For the text-containing cell, return its midpoint in (x, y) coordinate format. 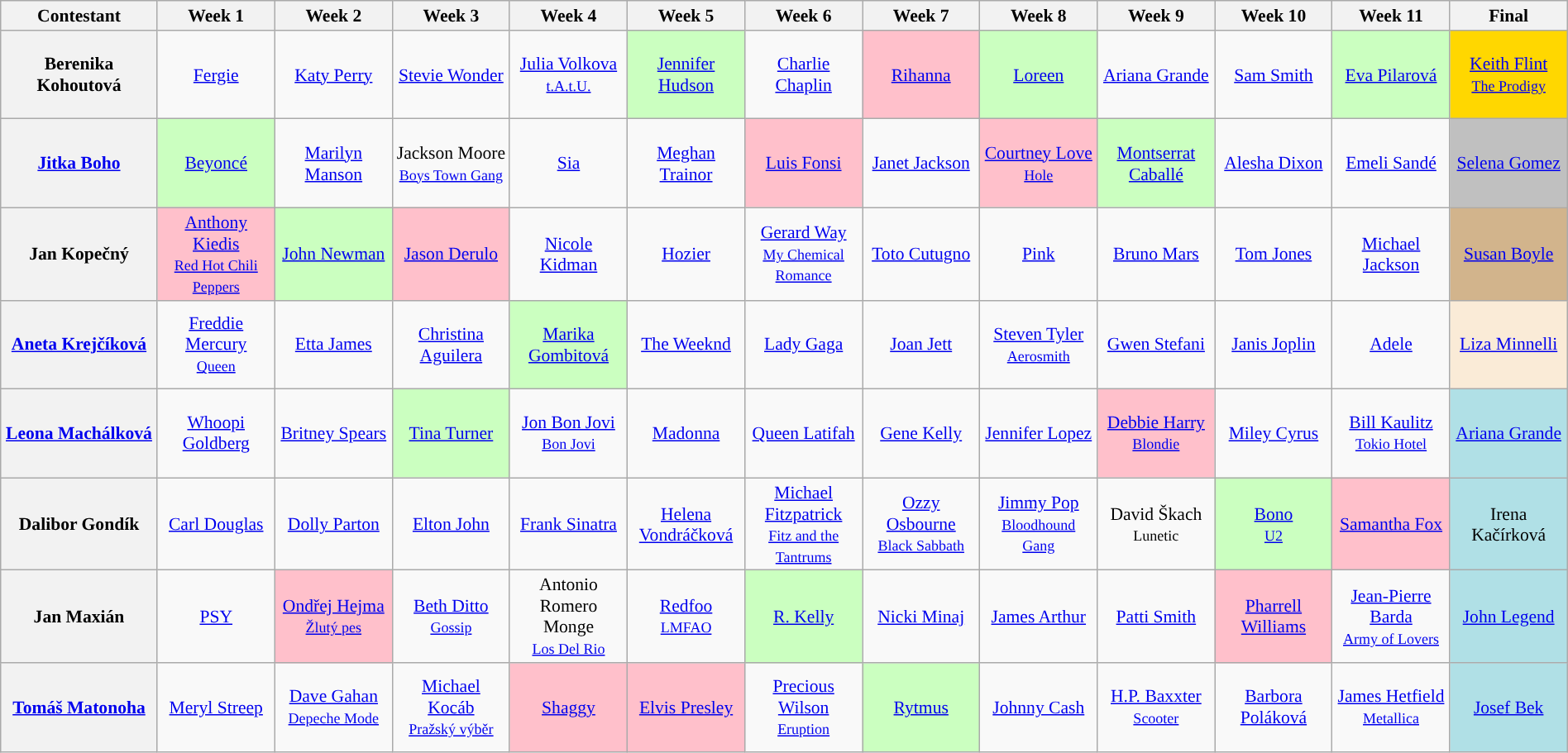
Tom Jones (1274, 254)
Meryl Streep (216, 708)
Steven Tyler Aerosmith (1039, 346)
Jan Maxián (79, 617)
Janis Joplin (1274, 346)
Johnny Cash (1039, 708)
Charlie Chaplin (804, 74)
Christina Aguilera (451, 346)
Keith Flint The Prodigy (1508, 74)
Bill Kaulitz Tokio Hotel (1391, 433)
Loreen (1039, 74)
Janet Jackson (921, 164)
Rytmus (921, 708)
Susan Boyle (1508, 254)
David Škach Lunetic (1156, 524)
Contestant (79, 16)
Week 3 (451, 16)
Selena Gomez (1508, 164)
Jean-Pierre Barda Army of Lovers (1391, 617)
Gene Kelly (921, 433)
John Legend (1508, 617)
Montserrat Caballé (1156, 164)
Hozier (686, 254)
Ondřej Hejma Žlutý pes (333, 617)
Elton John (451, 524)
Debbie Harry Blondie (1156, 433)
R. Kelly (804, 617)
Week 11 (1391, 16)
Freddie Mercury Queen (216, 346)
John Newman (333, 254)
Bruno Mars (1156, 254)
Toto Cutugno (921, 254)
Pharrell Williams (1274, 617)
Beyoncé (216, 164)
Marika Gombitová (568, 346)
Jackson Moore Boys Town Gang (451, 164)
Adele (1391, 346)
Etta James (333, 346)
Julia Volkova t.A.t.U. (568, 74)
Ozzy Osbourne Black Sabbath (921, 524)
Dave Gahan Depeche Mode (333, 708)
Jan Kopečný (79, 254)
James Hetfield Metallica (1391, 708)
Jennifer Lopez (1039, 433)
Week 4 (568, 16)
Week 1 (216, 16)
Shaggy (568, 708)
Redfoo LMFAO (686, 617)
Jimmy Pop Bloodhound Gang (1039, 524)
Precious Wilson Eruption (804, 708)
Liza Minnelli (1508, 346)
Whoopi Goldberg (216, 433)
Week 7 (921, 16)
Berenika Kohoutová (79, 74)
Patti Smith (1156, 617)
Josef Bek (1508, 708)
Tina Turner (451, 433)
Final (1508, 16)
Jennifer Hudson (686, 74)
Week 10 (1274, 16)
Stevie Wonder (451, 74)
Luis Fonsi (804, 164)
Dalibor Gondík (79, 524)
Helena Vondráčková (686, 524)
Meghan Trainor (686, 164)
Fergie (216, 74)
Gerard Way My Chemical Romance (804, 254)
Jon Bon Jovi Bon Jovi (568, 433)
Miley Cyrus (1274, 433)
Sia (568, 164)
Aneta Krejčíková (79, 346)
Beth Ditto Gossip (451, 617)
Antonio Romero Monge Los Del Rio (568, 617)
Elvis Presley (686, 708)
Dolly Parton (333, 524)
H.P. Baxxter Scooter (1156, 708)
Emeli Sandé (1391, 164)
PSY (216, 617)
Samantha Fox (1391, 524)
Madonna (686, 433)
James Arthur (1039, 617)
Week 8 (1039, 16)
Nicki Minaj (921, 617)
Anthony Kiedis Red Hot Chili Peppers (216, 254)
Leona Machálková (79, 433)
Week 5 (686, 16)
Barbora Poláková (1274, 708)
Alesha Dixon (1274, 164)
Jitka Boho (79, 164)
Queen Latifah (804, 433)
Michael Jackson (1391, 254)
Irena Kačírková (1508, 524)
Joan Jett (921, 346)
Pink (1039, 254)
Week 6 (804, 16)
Carl Douglas (216, 524)
Marilyn Manson (333, 164)
Katy Perry (333, 74)
The Weeknd (686, 346)
Britney Spears (333, 433)
Tomáš Matonoha (79, 708)
Lady Gaga (804, 346)
Nicole Kidman (568, 254)
Week 2 (333, 16)
Week 9 (1156, 16)
Jason Derulo (451, 254)
Frank Sinatra (568, 524)
Eva Pilarová (1391, 74)
Courtney Love Hole (1039, 164)
Rihanna (921, 74)
Gwen Stefani (1156, 346)
Michael Kocáb Pražský výběr (451, 708)
Bono U2 (1274, 524)
Michael Fitzpatrick Fitz and the Tantrums (804, 524)
Sam Smith (1274, 74)
